Detect which cell encompasses the target text, then output its (x, y) center coordinate. 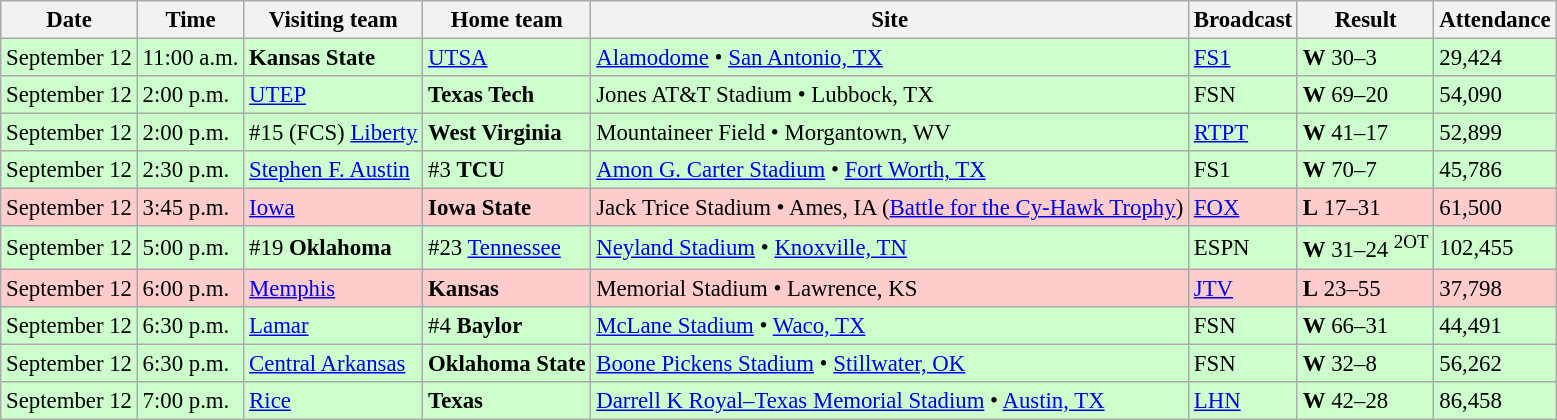
Iowa (334, 208)
W 32–8 (1366, 363)
UTSA (507, 58)
Attendance (1495, 20)
44,491 (1495, 325)
Site (890, 20)
7:00 p.m. (190, 400)
W 31–24 2OT (1366, 247)
52,899 (1495, 133)
UTEP (334, 95)
29,424 (1495, 58)
2:30 p.m. (190, 170)
Oklahoma State (507, 363)
W 41–17 (1366, 133)
102,455 (1495, 247)
#23 Tennessee (507, 247)
W 66–31 (1366, 325)
5:00 p.m. (190, 247)
Broadcast (1244, 20)
54,090 (1495, 95)
McLane Stadium • Waco, TX (890, 325)
L 17–31 (1366, 208)
56,262 (1495, 363)
Stephen F. Austin (334, 170)
45,786 (1495, 170)
#3 TCU (507, 170)
Jones AT&T Stadium • Lubbock, TX (890, 95)
W 69–20 (1366, 95)
Boone Pickens Stadium • Stillwater, OK (890, 363)
Kansas State (334, 58)
Amon G. Carter Stadium • Fort Worth, TX (890, 170)
61,500 (1495, 208)
11:00 a.m. (190, 58)
FOX (1244, 208)
37,798 (1495, 288)
Visiting team (334, 20)
Alamodome • San Antonio, TX (890, 58)
W 70–7 (1366, 170)
Texas (507, 400)
#15 (FCS) Liberty (334, 133)
Mountaineer Field • Morgantown, WV (890, 133)
Result (1366, 20)
Neyland Stadium • Knoxville, TN (890, 247)
Kansas (507, 288)
Home team (507, 20)
6:00 p.m. (190, 288)
86,458 (1495, 400)
LHN (1244, 400)
Darrell K Royal–Texas Memorial Stadium • Austin, TX (890, 400)
3:45 p.m. (190, 208)
Iowa State (507, 208)
RTPT (1244, 133)
West Virginia (507, 133)
#19 Oklahoma (334, 247)
Rice (334, 400)
Lamar (334, 325)
Memphis (334, 288)
Texas Tech (507, 95)
#4 Baylor (507, 325)
Date (69, 20)
W 42–28 (1366, 400)
Memorial Stadium • Lawrence, KS (890, 288)
W 30–3 (1366, 58)
Time (190, 20)
L 23–55 (1366, 288)
Jack Trice Stadium • Ames, IA (Battle for the Cy-Hawk Trophy) (890, 208)
JTV (1244, 288)
ESPN (1244, 247)
Central Arkansas (334, 363)
